Identify which cell holds the provided text, then report its (X, Y) central coordinate. 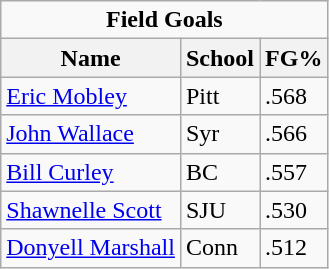
Pitt (220, 96)
Syr (220, 134)
Donyell Marshall (91, 248)
.512 (294, 248)
SJU (220, 210)
School (220, 58)
.566 (294, 134)
Bill Curley (91, 172)
John Wallace (91, 134)
BC (220, 172)
FG% (294, 58)
.530 (294, 210)
.568 (294, 96)
Name (91, 58)
Shawnelle Scott (91, 210)
Field Goals (164, 20)
Eric Mobley (91, 96)
Conn (220, 248)
.557 (294, 172)
